Search for the cell housing the specified text and yield its (X, Y) center coordinate. 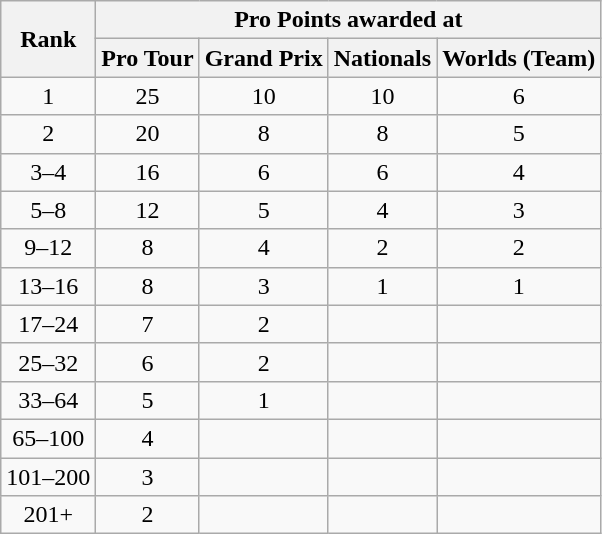
25–32 (48, 362)
Rank (48, 39)
Pro Points awarded at (348, 20)
17–24 (48, 324)
25 (148, 96)
3–4 (48, 172)
13–16 (48, 286)
5–8 (48, 210)
9–12 (48, 248)
16 (148, 172)
33–64 (48, 400)
Worlds (Team) (519, 58)
Grand Prix (264, 58)
65–100 (48, 438)
Pro Tour (148, 58)
201+ (48, 515)
20 (148, 134)
12 (148, 210)
101–200 (48, 477)
7 (148, 324)
Nationals (382, 58)
